Capture the cell that displays the provided text and extract its (x, y) central coordinate. 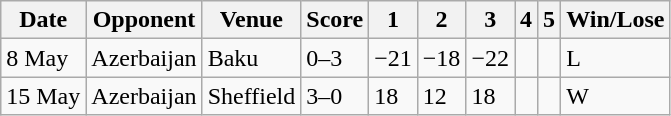
3–0 (335, 96)
W (616, 96)
L (616, 58)
3 (490, 20)
Score (335, 20)
−21 (394, 58)
4 (526, 20)
1 (394, 20)
Venue (252, 20)
0–3 (335, 58)
15 May (44, 96)
Baku (252, 58)
Date (44, 20)
12 (442, 96)
8 May (44, 58)
−18 (442, 58)
5 (550, 20)
Win/Lose (616, 20)
Opponent (144, 20)
−22 (490, 58)
2 (442, 20)
Sheffield (252, 96)
